Return [X, Y] of the center of cell containing provided text 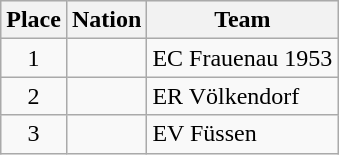
Team [242, 20]
ER Völkendorf [242, 96]
EV Füssen [242, 134]
1 [34, 58]
EC Frauenau 1953 [242, 58]
3 [34, 134]
2 [34, 96]
Nation [106, 20]
Place [34, 20]
